Find where the given text appears and provide that cell's center as [X, Y] coordinate. 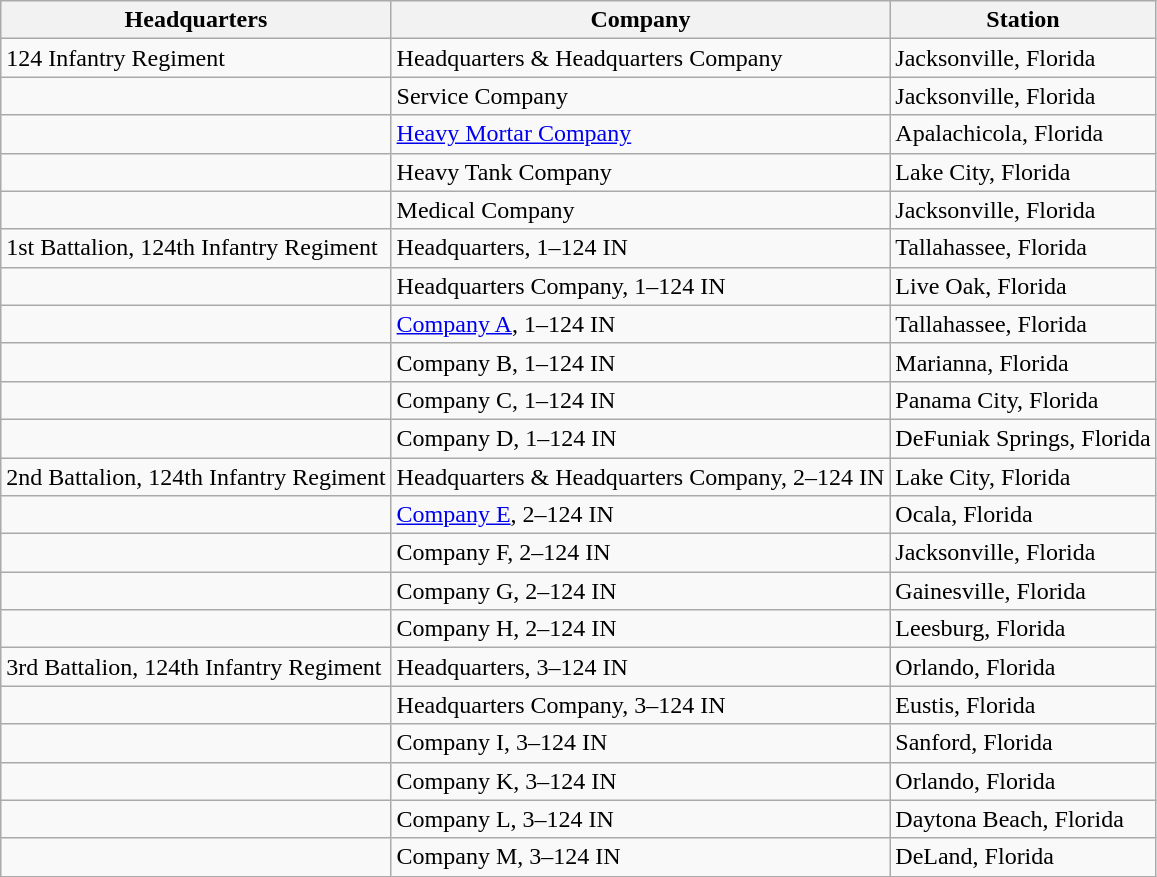
Company H, 2–124 IN [640, 629]
Headquarters, 1–124 IN [640, 248]
Company B, 1–124 IN [640, 362]
Company D, 1–124 IN [640, 438]
DeLand, Florida [1023, 857]
Gainesville, Florida [1023, 591]
Headquarters & Headquarters Company [640, 58]
Company A, 1–124 IN [640, 324]
Sanford, Florida [1023, 743]
Company K, 3–124 IN [640, 781]
Station [1023, 20]
Medical Company [640, 210]
Leesburg, Florida [1023, 629]
Headquarters, 3–124 IN [640, 667]
Company F, 2–124 IN [640, 553]
Headquarters [196, 20]
124 Infantry Regiment [196, 58]
Apalachicola, Florida [1023, 134]
Marianna, Florida [1023, 362]
Service Company [640, 96]
Eustis, Florida [1023, 705]
Heavy Mortar Company [640, 134]
Ocala, Florida [1023, 515]
Heavy Tank Company [640, 172]
Company C, 1–124 IN [640, 400]
2nd Battalion, 124th Infantry Regiment [196, 477]
3rd Battalion, 124th Infantry Regiment [196, 667]
Company E, 2–124 IN [640, 515]
Live Oak, Florida [1023, 286]
Daytona Beach, Florida [1023, 819]
Company M, 3–124 IN [640, 857]
Headquarters & Headquarters Company, 2–124 IN [640, 477]
Company [640, 20]
Panama City, Florida [1023, 400]
Company L, 3–124 IN [640, 819]
Headquarters Company, 1–124 IN [640, 286]
Company G, 2–124 IN [640, 591]
1st Battalion, 124th Infantry Regiment [196, 248]
Company I, 3–124 IN [640, 743]
DeFuniak Springs, Florida [1023, 438]
Headquarters Company, 3–124 IN [640, 705]
